Find where the given text appears and provide that cell's center as (x, y) coordinate. 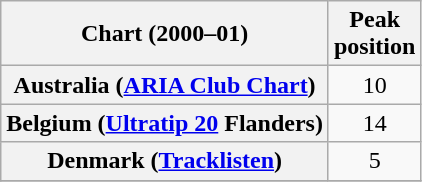
14 (374, 123)
Australia (ARIA Club Chart) (165, 85)
10 (374, 85)
Denmark (Tracklisten) (165, 161)
Chart (2000–01) (165, 34)
Peakposition (374, 34)
Belgium (Ultratip 20 Flanders) (165, 123)
5 (374, 161)
